Determine the (X, Y) coordinate at the center of the cell enclosing the given text.  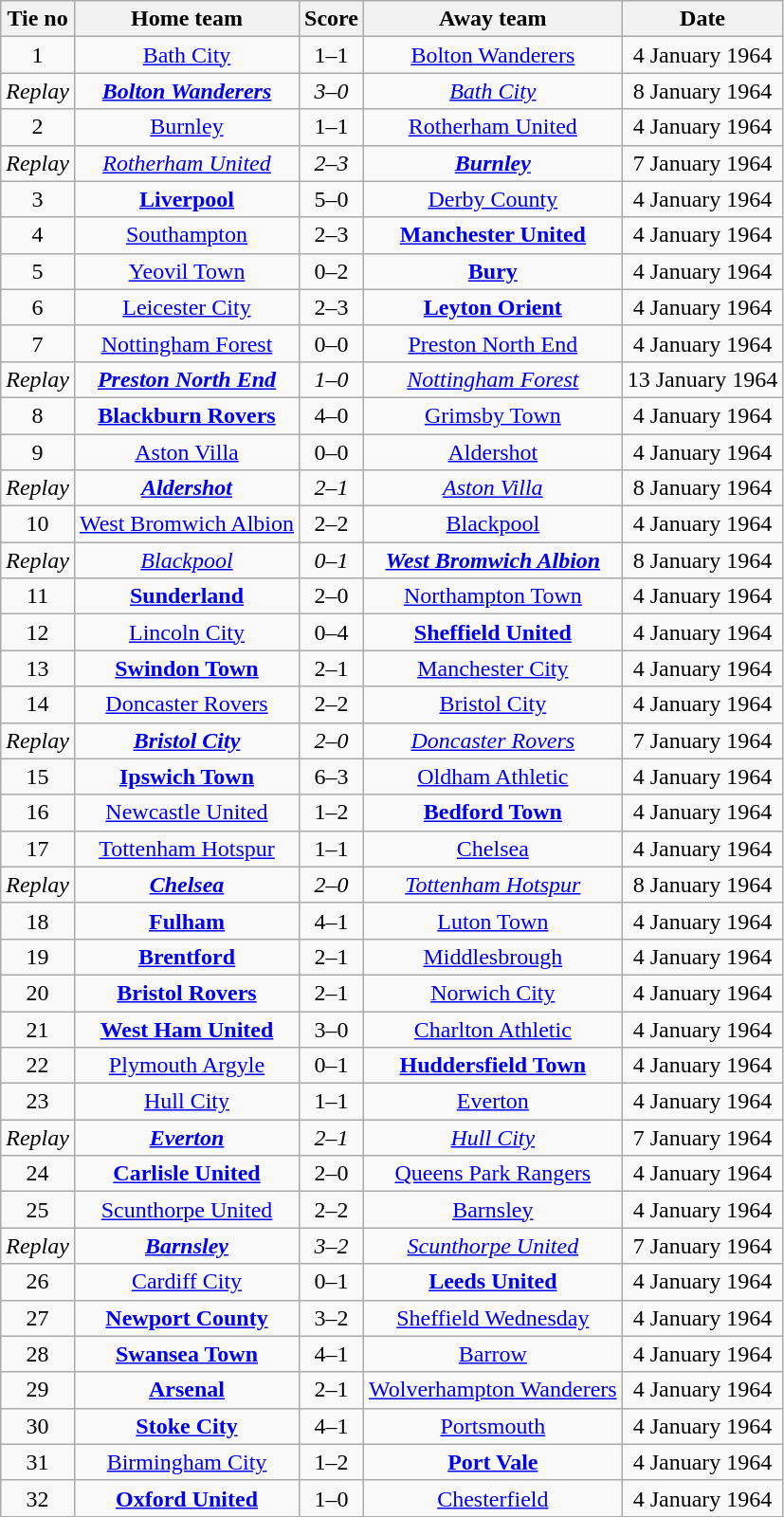
5–0 (332, 199)
Middlesbrough (493, 957)
Fulham (186, 921)
7 (38, 343)
15 (38, 777)
13 (38, 668)
Bury (493, 271)
Sheffield Wednesday (493, 1318)
12 (38, 632)
32 (38, 1498)
16 (38, 813)
3 (38, 199)
28 (38, 1354)
Arsenal (186, 1390)
6–3 (332, 777)
Charlton Athletic (493, 1029)
Swansea Town (186, 1354)
22 (38, 1066)
Liverpool (186, 199)
30 (38, 1426)
Newport County (186, 1318)
Chesterfield (493, 1498)
31 (38, 1462)
Score (332, 19)
Tie no (38, 19)
Ipswich Town (186, 777)
Manchester United (493, 235)
Carlisle United (186, 1174)
Blackburn Rovers (186, 415)
Southampton (186, 235)
9 (38, 452)
Leeds United (493, 1282)
Sheffield United (493, 632)
Stoke City (186, 1426)
Barrow (493, 1354)
Home team (186, 19)
Wolverhampton Wanderers (493, 1390)
10 (38, 524)
8 (38, 415)
25 (38, 1210)
Luton Town (493, 921)
21 (38, 1029)
0–2 (332, 271)
Brentford (186, 957)
13 January 1964 (702, 379)
West Ham United (186, 1029)
14 (38, 704)
Norwich City (493, 993)
Manchester City (493, 668)
Bedford Town (493, 813)
24 (38, 1174)
Swindon Town (186, 668)
Derby County (493, 199)
0–4 (332, 632)
Queens Park Rangers (493, 1174)
Leyton Orient (493, 307)
Huddersfield Town (493, 1066)
Grimsby Town (493, 415)
2 (38, 127)
Leicester City (186, 307)
Port Vale (493, 1462)
18 (38, 921)
Cardiff City (186, 1282)
5 (38, 271)
26 (38, 1282)
Northampton Town (493, 596)
27 (38, 1318)
Bristol Rovers (186, 993)
Newcastle United (186, 813)
Away team (493, 19)
1 (38, 55)
Portsmouth (493, 1426)
6 (38, 307)
Yeovil Town (186, 271)
20 (38, 993)
Oldham Athletic (493, 777)
Lincoln City (186, 632)
4–0 (332, 415)
4 (38, 235)
19 (38, 957)
Birmingham City (186, 1462)
11 (38, 596)
23 (38, 1102)
17 (38, 849)
Date (702, 19)
Oxford United (186, 1498)
29 (38, 1390)
Sunderland (186, 596)
Plymouth Argyle (186, 1066)
